From the cell containing the given text, extract its center point as (x, y) coordinate. 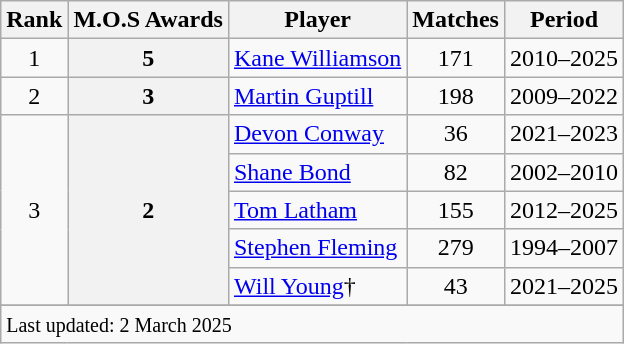
2021–2023 (564, 134)
279 (456, 248)
Tom Latham (317, 210)
155 (456, 210)
2009–2022 (564, 96)
2010–2025 (564, 58)
Matches (456, 20)
171 (456, 58)
198 (456, 96)
43 (456, 286)
5 (148, 58)
Rank (34, 20)
2002–2010 (564, 172)
Martin Guptill (317, 96)
Player (317, 20)
Shane Bond (317, 172)
M.O.S Awards (148, 20)
Will Young† (317, 286)
2012–2025 (564, 210)
36 (456, 134)
Devon Conway (317, 134)
Kane Williamson (317, 58)
1 (34, 58)
2021–2025 (564, 286)
1994–2007 (564, 248)
82 (456, 172)
Last updated: 2 March 2025 (312, 324)
Stephen Fleming (317, 248)
Period (564, 20)
